Output the (X, Y) coordinate of the center of the cell containing the given text.  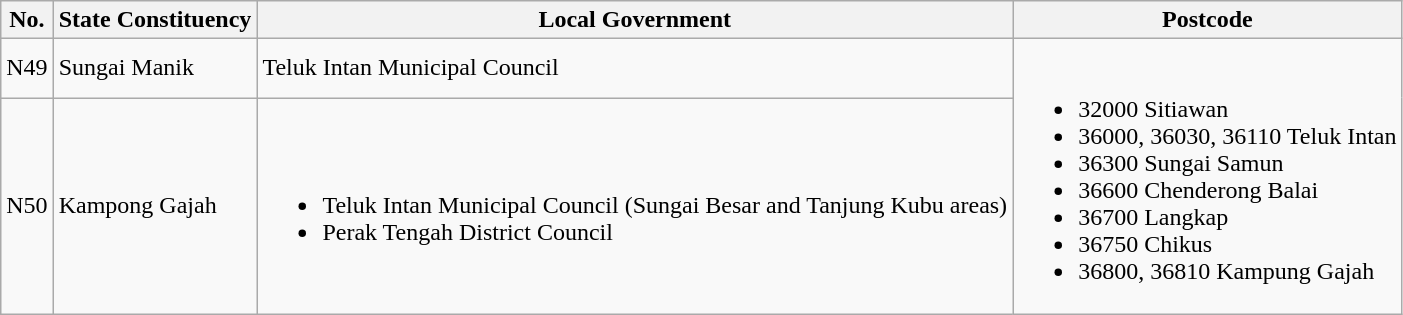
Sungai Manik (155, 68)
N49 (27, 68)
Kampong Gajah (155, 206)
No. (27, 20)
Teluk Intan Municipal Council (635, 68)
32000 Sitiawan36000, 36030, 36110 Teluk Intan36300 Sungai Samun36600 Chenderong Balai36700 Langkap36750 Chikus36800, 36810 Kampung Gajah (1208, 176)
Teluk Intan Municipal Council (Sungai Besar and Tanjung Kubu areas)Perak Tengah District Council (635, 206)
Postcode (1208, 20)
Local Government (635, 20)
N50 (27, 206)
State Constituency (155, 20)
